From the cell containing the given text, extract its center point as (x, y) coordinate. 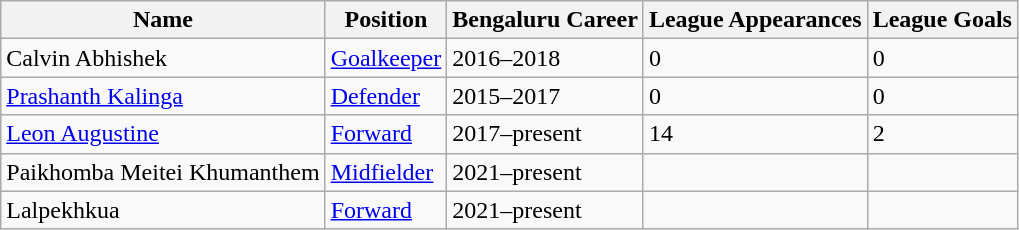
Midfielder (386, 172)
League Goals (942, 20)
Bengaluru Career (546, 20)
Prashanth Kalinga (163, 96)
Calvin Abhishek (163, 58)
Defender (386, 96)
2017–present (546, 134)
Paikhomba Meitei Khumanthem (163, 172)
Lalpekhkua (163, 210)
2015–2017 (546, 96)
14 (755, 134)
League Appearances (755, 20)
Position (386, 20)
2016–2018 (546, 58)
Goalkeeper (386, 58)
Name (163, 20)
Leon Augustine (163, 134)
2 (942, 134)
